From the cell containing the given text, extract its center point as (X, Y) coordinate. 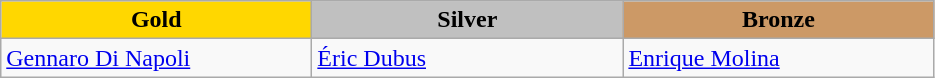
Éric Dubus (468, 58)
Bronze (778, 20)
Silver (468, 20)
Gennaro Di Napoli (156, 58)
Enrique Molina (778, 58)
Gold (156, 20)
